Return the (x, y) coordinate for the center point of the cell that contains the specified text.  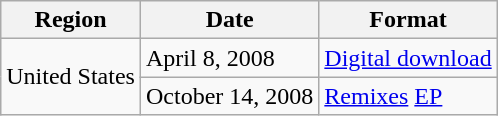
Date (229, 20)
April 8, 2008 (229, 58)
October 14, 2008 (229, 96)
United States (71, 77)
Format (408, 20)
Digital download (408, 58)
Remixes EP (408, 96)
Region (71, 20)
